Return the (X, Y) coordinate for the center point of the cell that contains the specified text.  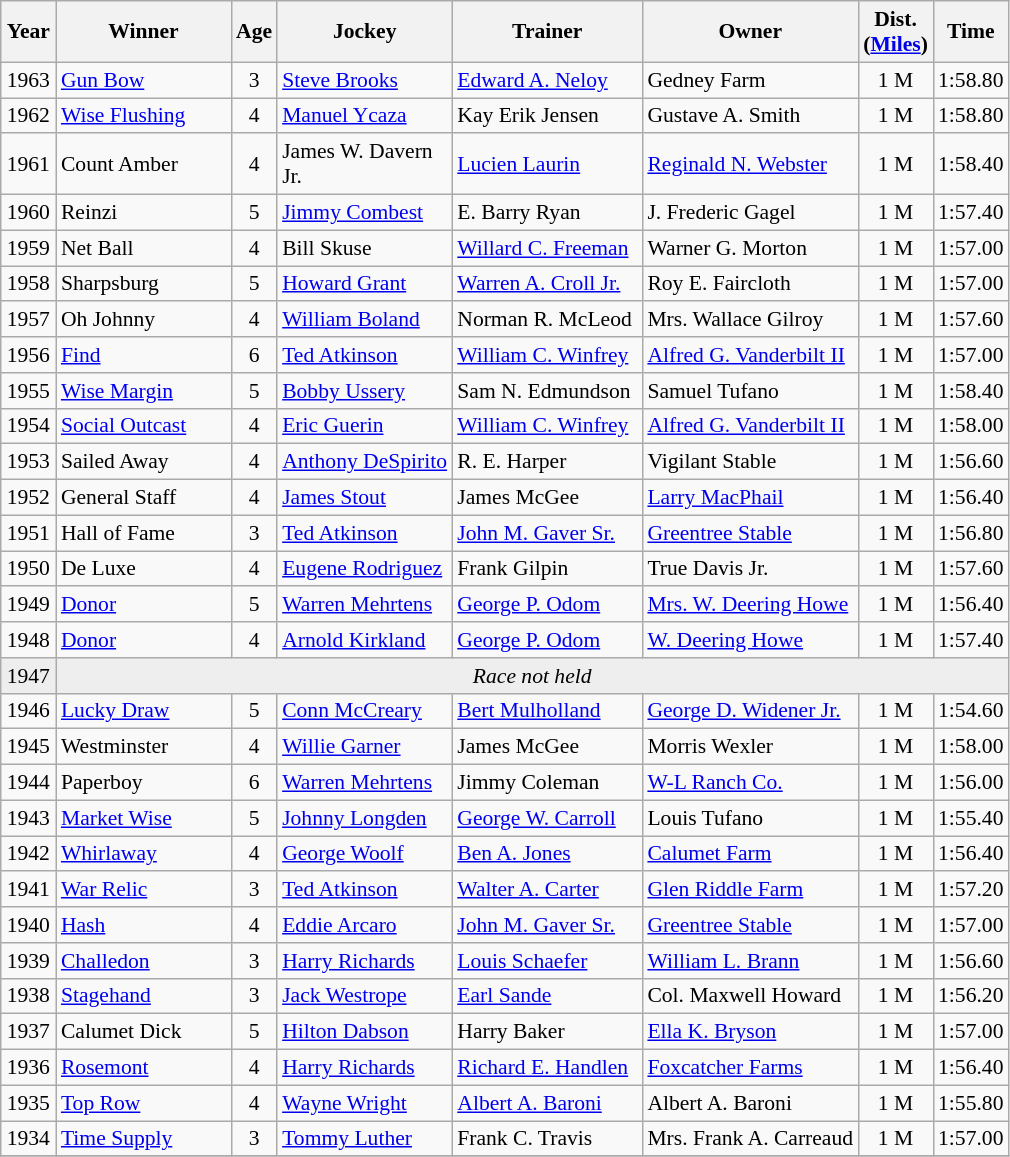
Calumet Dick (144, 1032)
Tommy Luther (364, 1139)
1957 (28, 320)
1943 (28, 818)
Sharpsburg (144, 284)
Manuel Ycaza (364, 116)
Reinzi (144, 213)
Rosemont (144, 1068)
Owner (750, 32)
1:55.80 (970, 1103)
1963 (28, 80)
1:54.60 (970, 711)
Dist. (Miles) (896, 32)
Arnold Kirkland (364, 640)
Race not held (532, 676)
True Davis Jr. (750, 569)
Year (28, 32)
Frank Gilpin (547, 569)
1948 (28, 640)
Eric Guerin (364, 426)
1939 (28, 961)
1937 (28, 1032)
Morris Wexler (750, 747)
Hash (144, 925)
William Boland (364, 320)
George Woolf (364, 854)
Social Outcast (144, 426)
Howard Grant (364, 284)
1958 (28, 284)
Earl Sande (547, 996)
Time (970, 32)
Ben A. Jones (547, 854)
Louis Schaefer (547, 961)
James Stout (364, 498)
William L. Brann (750, 961)
Oh Johnny (144, 320)
Warren A. Croll Jr. (547, 284)
Eugene Rodriguez (364, 569)
Willie Garner (364, 747)
Walter A. Carter (547, 890)
1955 (28, 391)
Kay Erik Jensen (547, 116)
Net Ball (144, 248)
Roy E. Faircloth (750, 284)
1954 (28, 426)
Johnny Longden (364, 818)
1:57.20 (970, 890)
Challedon (144, 961)
1947 (28, 676)
Market Wise (144, 818)
Glen Riddle Farm (750, 890)
Gustave A. Smith (750, 116)
1960 (28, 213)
Bobby Ussery (364, 391)
W-L Ranch Co. (750, 783)
Willard C. Freeman (547, 248)
Sam N. Edmundson (547, 391)
1946 (28, 711)
E. Barry Ryan (547, 213)
James W. Davern Jr. (364, 164)
1961 (28, 164)
Edward A. Neloy (547, 80)
Col. Maxwell Howard (750, 996)
Anthony DeSpirito (364, 462)
1950 (28, 569)
Bert Mulholland (547, 711)
Jack Westrope (364, 996)
1:56.80 (970, 533)
War Relic (144, 890)
1952 (28, 498)
1944 (28, 783)
Stagehand (144, 996)
Jockey (364, 32)
Foxcatcher Farms (750, 1068)
Sailed Away (144, 462)
Mrs. W. Deering Howe (750, 605)
Bill Skuse (364, 248)
Mrs. Wallace Gilroy (750, 320)
Samuel Tufano (750, 391)
1956 (28, 355)
Reginald N. Webster (750, 164)
1934 (28, 1139)
Wayne Wright (364, 1103)
Richard E. Handlen (547, 1068)
1949 (28, 605)
J. Frederic Gagel (750, 213)
Lucien Laurin (547, 164)
1:56.20 (970, 996)
1951 (28, 533)
Lucky Draw (144, 711)
Gedney Farm (750, 80)
Warner G. Morton (750, 248)
Find (144, 355)
Larry MacPhail (750, 498)
De Luxe (144, 569)
Eddie Arcaro (364, 925)
1:56.00 (970, 783)
Wise Flushing (144, 116)
Frank C. Travis (547, 1139)
George D. Widener Jr. (750, 711)
Louis Tufano (750, 818)
1935 (28, 1103)
Steve Brooks (364, 80)
R. E. Harper (547, 462)
Age (254, 32)
Jimmy Combest (364, 213)
Time Supply (144, 1139)
Wise Margin (144, 391)
Top Row (144, 1103)
Conn McCreary (364, 711)
1:55.40 (970, 818)
1953 (28, 462)
1940 (28, 925)
1945 (28, 747)
1941 (28, 890)
W. Deering Howe (750, 640)
1962 (28, 116)
Norman R. McLeod (547, 320)
1938 (28, 996)
Trainer (547, 32)
General Staff (144, 498)
Hilton Dabson (364, 1032)
1959 (28, 248)
Hall of Fame (144, 533)
Winner (144, 32)
Count Amber (144, 164)
1942 (28, 854)
1936 (28, 1068)
Mrs. Frank A. Carreaud (750, 1139)
Calumet Farm (750, 854)
Jimmy Coleman (547, 783)
Ella K. Bryson (750, 1032)
George W. Carroll (547, 818)
Whirlaway (144, 854)
Harry Baker (547, 1032)
Gun Bow (144, 80)
Westminster (144, 747)
Vigilant Stable (750, 462)
Paperboy (144, 783)
